Return the [X, Y] coordinate for the center point of the cell that contains the specified text.  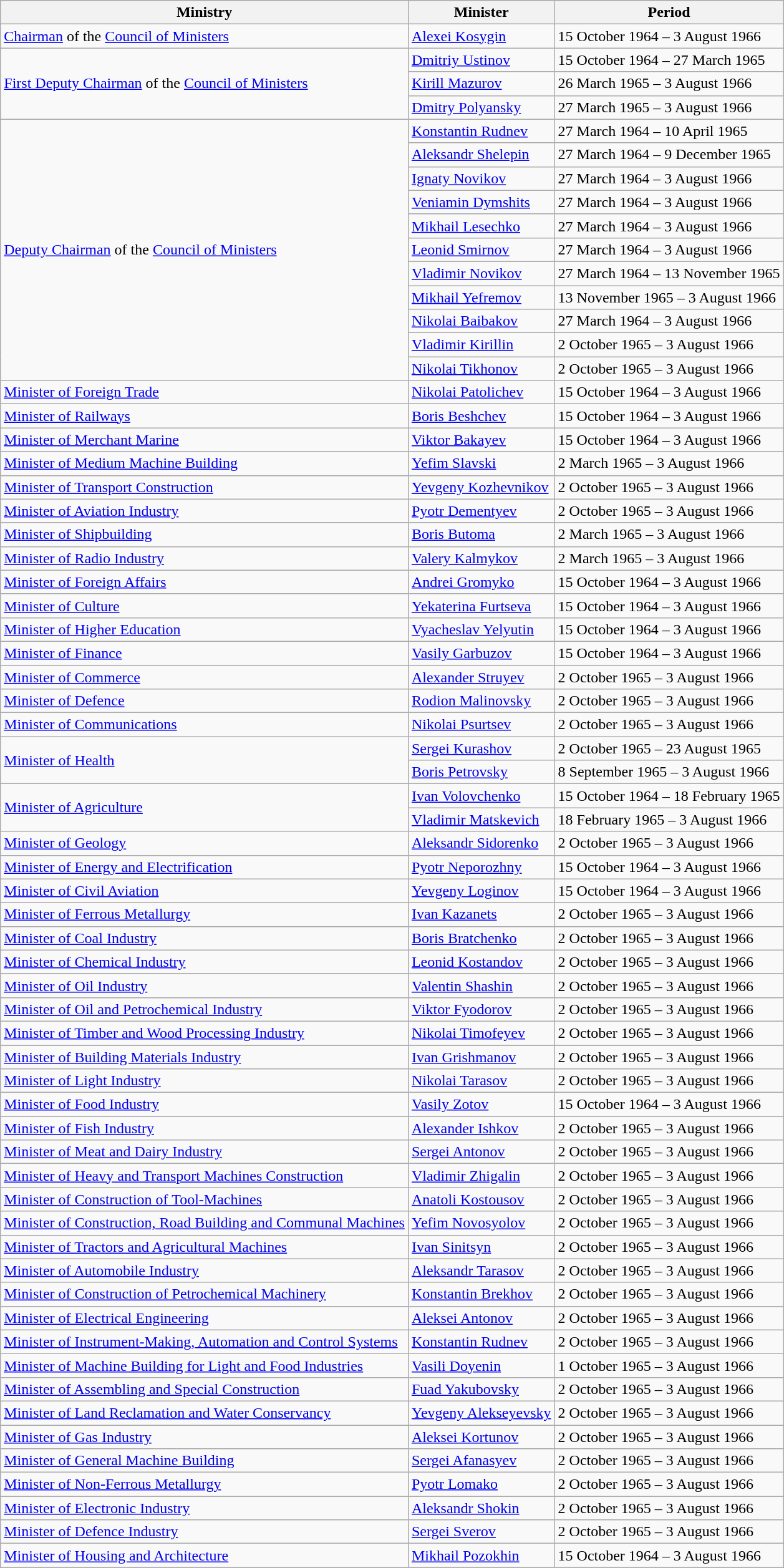
Ivan Sinitsyn [482, 1247]
26 March 1965 – 3 August 1966 [669, 84]
Aleksandr Sidorenko [482, 843]
Rodion Malinovsky [482, 701]
Nikolai Patolichev [482, 392]
Dmitry Polyansky [482, 107]
15 October 1964 – 27 March 1965 [669, 60]
Mikhail Yefremov [482, 298]
Yevgeny Kozhevnikov [482, 487]
Minister of Chemical Industry [205, 962]
Ignaty Novikov [482, 178]
Minister of Electronic Industry [205, 1508]
Aleksandr Tarasov [482, 1270]
Vyacheslav Yelyutin [482, 629]
Yekaterina Furtseva [482, 606]
Minister of Finance [205, 653]
Minister of Health [205, 760]
Minister of Construction of Petrochemical Machinery [205, 1294]
Vladimir Novikov [482, 273]
Minister of Instrument-Making, Automation and Control Systems [205, 1342]
Minister of Commerce [205, 677]
Minister of Gas Industry [205, 1436]
Deputy Chairman of the Council of Ministers [205, 249]
Valentin Shashin [482, 985]
27 March 1964 – 13 November 1965 [669, 273]
Sergei Antonov [482, 1152]
Nikolai Tikhonov [482, 369]
Boris Petrovsky [482, 772]
Pyotr Dementyev [482, 511]
Period [669, 12]
Minister of Machine Building for Light and Food Industries [205, 1365]
Vladimir Kirillin [482, 345]
27 March 1965 – 3 August 1966 [669, 107]
Ivan Volovchenko [482, 796]
Aleksandr Shelepin [482, 155]
Leonid Kostandov [482, 962]
Sergei Sverov [482, 1532]
Minister of Foreign Trade [205, 392]
Minister of Assembling and Special Construction [205, 1389]
Minister of Communications [205, 725]
8 September 1965 – 3 August 1966 [669, 772]
Minister of Timber and Wood Processing Industry [205, 1033]
Fuad Yakubovsky [482, 1389]
Minister of Railways [205, 416]
Nikolai Psurtsev [482, 725]
18 February 1965 – 3 August 1966 [669, 820]
Minister of Housing and Architecture [205, 1556]
Kirill Mazurov [482, 84]
Viktor Bakayev [482, 440]
Minister of Heavy and Transport Machines Construction [205, 1176]
Minister of Land Reclamation and Water Conservancy [205, 1413]
Minister of Shipbuilding [205, 535]
Minister of Aviation Industry [205, 511]
1 October 1965 – 3 August 1966 [669, 1365]
Boris Butoma [482, 535]
Minister of Non-Ferrous Metallurgy [205, 1484]
Minister [482, 12]
Alexander Struyev [482, 677]
Yevgeny Loginov [482, 891]
Minister of Merchant Marine [205, 440]
Aleksei Kortunov [482, 1436]
Vasily Zotov [482, 1105]
Aleksandr Shokin [482, 1508]
Minister of Transport Construction [205, 487]
Ministry [205, 12]
Boris Bratchenko [482, 938]
Alexander Ishkov [482, 1128]
Chairman of the Council of Ministers [205, 36]
Minister of Meat and Dairy Industry [205, 1152]
Minister of Culture [205, 606]
Minister of Civil Aviation [205, 891]
Nikolai Timofeyev [482, 1033]
Ivan Grishmanov [482, 1057]
27 March 1964 – 9 December 1965 [669, 155]
Sergei Kurashov [482, 748]
Minister of Higher Education [205, 629]
Yevgeny Alekseyevsky [482, 1413]
Minister of Energy and Electrification [205, 867]
Pyotr Neporozhny [482, 867]
Boris Beshchev [482, 416]
Minister of General Machine Building [205, 1461]
Minister of Automobile Industry [205, 1270]
Pyotr Lomako [482, 1484]
Vasily Garbuzov [482, 653]
Viktor Fyodorov [482, 1009]
Minister of Tractors and Agricultural Machines [205, 1247]
Minister of Construction, Road Building and Communal Machines [205, 1223]
Minister of Oil and Petrochemical Industry [205, 1009]
Dmitriy Ustinov [482, 60]
13 November 1965 – 3 August 1966 [669, 298]
Nikolai Tarasov [482, 1081]
Minister of Oil Industry [205, 985]
Nikolai Baibakov [482, 321]
Sergei Afanasyev [482, 1461]
Vladimir Zhigalin [482, 1176]
Minister of Radio Industry [205, 558]
Mikhail Pozokhin [482, 1556]
Minister of Coal Industry [205, 938]
27 March 1964 – 10 April 1965 [669, 131]
Aleksei Antonov [482, 1318]
Ivan Kazanets [482, 914]
Anatoli Kostousov [482, 1199]
Minister of Light Industry [205, 1081]
First Deputy Chairman of the Council of Ministers [205, 84]
Mikhail Lesechko [482, 226]
Minister of Agriculture [205, 808]
Alexei Kosygin [482, 36]
Leonid Smirnov [482, 249]
Konstantin Brekhov [482, 1294]
Minister of Geology [205, 843]
Minister of Food Industry [205, 1105]
Veniamin Dymshits [482, 202]
Minister of Defence [205, 701]
Minister of Foreign Affairs [205, 582]
Minister of Defence Industry [205, 1532]
Valery Kalmykov [482, 558]
Minister of Construction of Tool-Machines [205, 1199]
Yefim Slavski [482, 463]
Vasili Doyenin [482, 1365]
Andrei Gromyko [482, 582]
Minister of Electrical Engineering [205, 1318]
Yefim Novosyolov [482, 1223]
2 October 1965 – 23 August 1965 [669, 748]
Minister of Ferrous Metallurgy [205, 914]
Minister of Building Materials Industry [205, 1057]
Minister of Fish Industry [205, 1128]
Vladimir Matskevich [482, 820]
Minister of Medium Machine Building [205, 463]
15 October 1964 – 18 February 1965 [669, 796]
